Output the (x, y) coordinate of the center of the cell containing the given text.  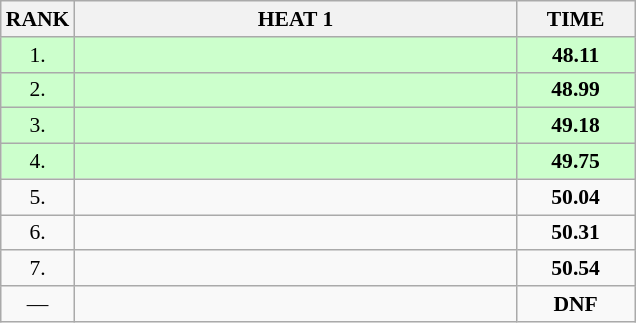
DNF (576, 304)
RANK (38, 19)
5. (38, 197)
50.31 (576, 233)
50.54 (576, 269)
4. (38, 162)
49.18 (576, 126)
50.04 (576, 197)
6. (38, 233)
1. (38, 55)
48.99 (576, 90)
— (38, 304)
49.75 (576, 162)
7. (38, 269)
2. (38, 90)
48.11 (576, 55)
3. (38, 126)
TIME (576, 19)
HEAT 1 (295, 19)
